Provide the [X, Y] coordinate of the cell's center where the given text is located.  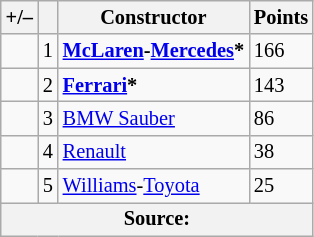
143 [281, 85]
25 [281, 186]
166 [281, 51]
4 [48, 152]
+/– [20, 17]
BMW Sauber [154, 118]
1 [48, 51]
Renault [154, 152]
5 [48, 186]
Points [281, 17]
McLaren-Mercedes* [154, 51]
Constructor [154, 17]
86 [281, 118]
Ferrari* [154, 85]
3 [48, 118]
38 [281, 152]
Williams-Toyota [154, 186]
Source: [157, 219]
2 [48, 85]
